Determine the (X, Y) coordinate at the center of the cell enclosing the given text.  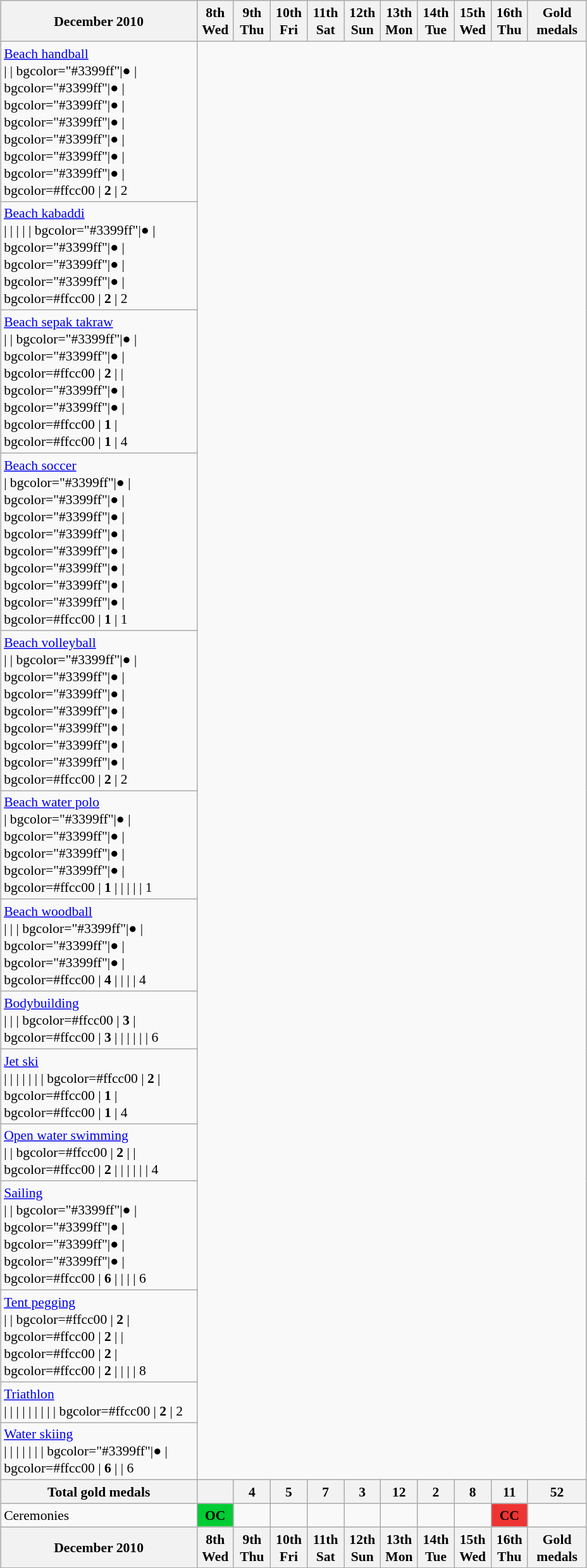
3 (362, 1491)
4 (252, 1491)
Tent pegging| | bgcolor=#ffcc00 | 2 | bgcolor=#ffcc00 | 2 | | bgcolor=#ffcc00 | 2 | bgcolor=#ffcc00 | 2 | | | | 8 (99, 1336)
12 (399, 1491)
Beach water polo| bgcolor="#3399ff"|● | bgcolor="#3399ff"|● | bgcolor="#3399ff"|● | bgcolor="#3399ff"|● | bgcolor=#ffcc00 | 1 | | | | | 1 (99, 845)
7 (326, 1491)
2 (436, 1491)
5 (288, 1491)
Jet ski| | | | | | | bgcolor=#ffcc00 | 2 | bgcolor=#ffcc00 | 1 | bgcolor=#ffcc00 | 1 | 4 (99, 1086)
Beach woodball| | | bgcolor="#3399ff"|● | bgcolor="#3399ff"|● | bgcolor="#3399ff"|● | bgcolor=#ffcc00 | 4 | | | | 4 (99, 945)
Ceremonies (99, 1516)
Open water swimming| | bgcolor=#ffcc00 | 2 | | bgcolor=#ffcc00 | 2 | | | | | | 4 (99, 1152)
Total gold medals (99, 1491)
Beach kabaddi| | | | | bgcolor="#3399ff"|● | bgcolor="#3399ff"|● | bgcolor="#3399ff"|● | bgcolor="#3399ff"|● | bgcolor=#ffcc00 | 2 | 2 (99, 256)
Water skiing| | | | | | | bgcolor="#3399ff"|● | bgcolor=#ffcc00 | 6 | | 6 (99, 1451)
Triathlon| | | | | | | | | bgcolor=#ffcc00 | 2 | 2 (99, 1402)
52 (557, 1491)
11 (509, 1491)
CC (509, 1516)
8 (473, 1491)
Sailing| | bgcolor="#3399ff"|● | bgcolor="#3399ff"|● | bgcolor="#3399ff"|● | bgcolor="#3399ff"|● | bgcolor=#ffcc00 | 6 | | | | 6 (99, 1235)
Bodybuilding| | | bgcolor=#ffcc00 | 3 | bgcolor=#ffcc00 | 3 | | | | | | 6 (99, 1020)
OC (215, 1516)
